Return the (X, Y) coordinate for the center point of the cell that contains the specified text.  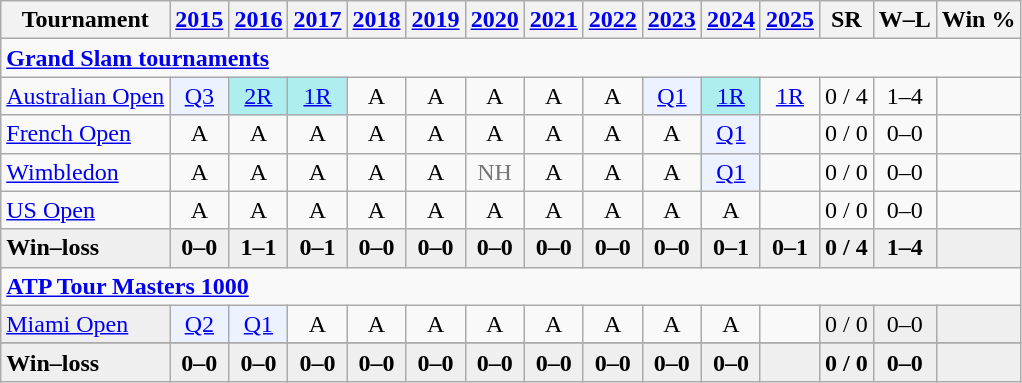
2021 (554, 20)
2016 (258, 20)
2018 (376, 20)
ATP Tour Masters 1000 (511, 286)
Grand Slam tournaments (511, 58)
W–L (904, 20)
2020 (494, 20)
Win % (978, 20)
2022 (612, 20)
2025 (790, 20)
US Open (86, 210)
Wimbledon (86, 172)
Q2 (200, 324)
2017 (318, 20)
1–1 (258, 248)
2023 (672, 20)
Australian Open (86, 96)
NH (494, 172)
Tournament (86, 20)
Miami Open (86, 324)
2019 (436, 20)
2015 (200, 20)
Q3 (200, 96)
2024 (730, 20)
SR (846, 20)
2R (258, 96)
French Open (86, 134)
